Scan for the cell matching the given text and deliver its (X, Y) coordinate at center. 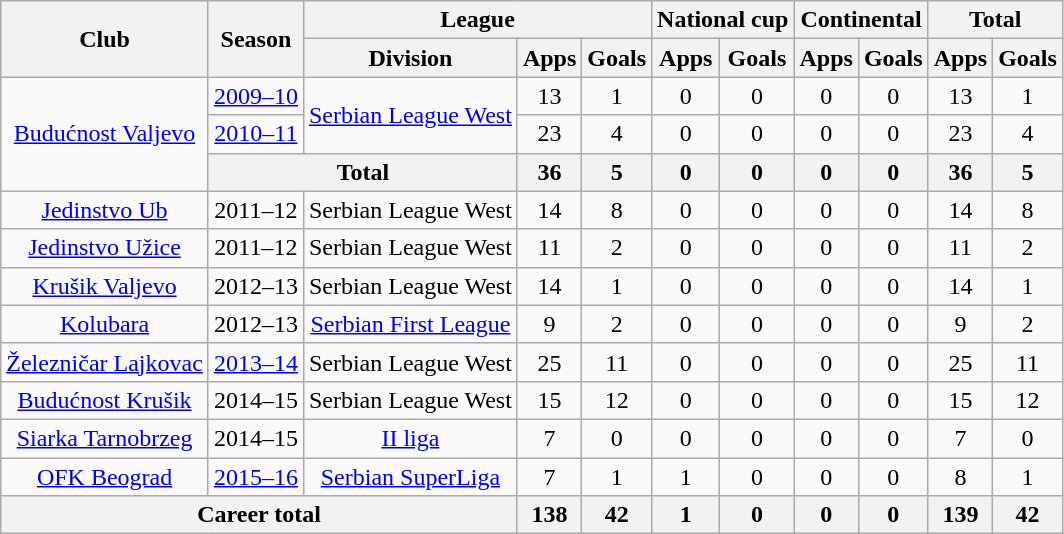
2010–11 (256, 134)
Krušik Valjevo (105, 286)
Continental (861, 20)
Career total (260, 515)
2015–16 (256, 477)
2009–10 (256, 96)
139 (960, 515)
Club (105, 39)
II liga (410, 438)
Serbian SuperLiga (410, 477)
Jedinstvo Ub (105, 210)
138 (549, 515)
2013–14 (256, 362)
OFK Beograd (105, 477)
National cup (723, 20)
Division (410, 58)
Jedinstvo Užice (105, 248)
League (477, 20)
Železničar Lajkovac (105, 362)
Siarka Tarnobrzeg (105, 438)
Budućnost Valjevo (105, 134)
Season (256, 39)
Budućnost Krušik (105, 400)
Kolubara (105, 324)
Serbian First League (410, 324)
